Detect which cell encompasses the target text, then output its (X, Y) center coordinate. 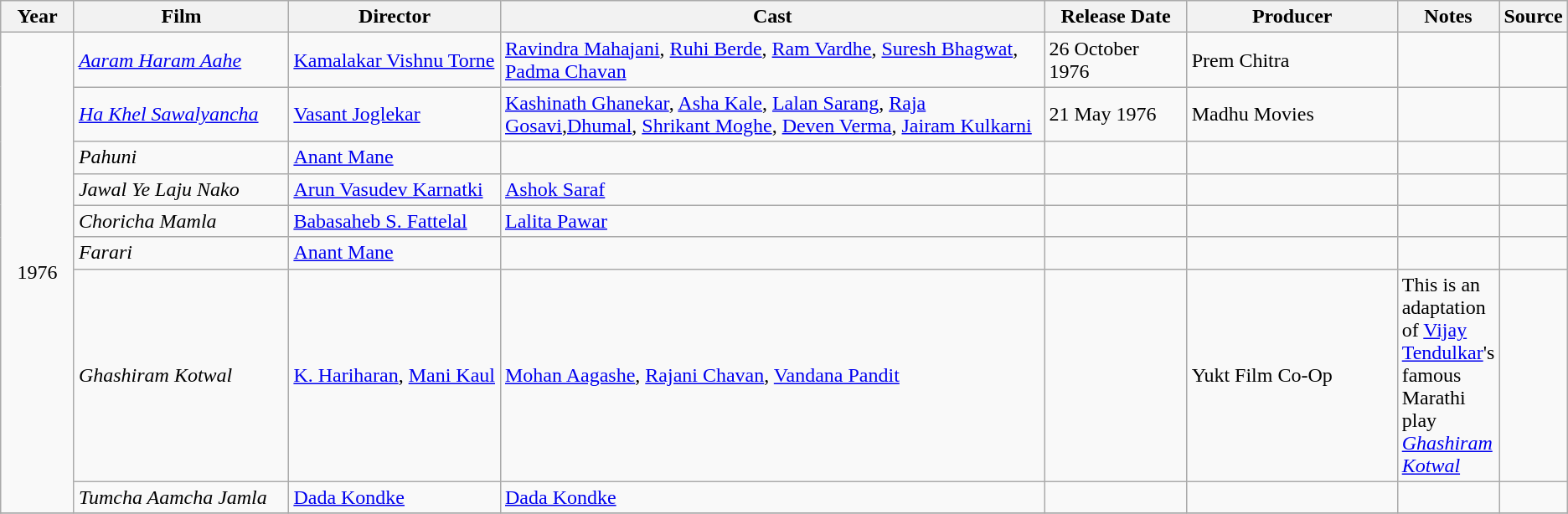
Ha Khel Sawalyancha (181, 114)
Arun Vasudev Karnatki (395, 189)
Year (38, 17)
Notes (1448, 17)
Ravindra Mahajani, Ruhi Berde, Ram Vardhe, Suresh Bhagwat, Padma Chavan (772, 60)
K. Hariharan, Mani Kaul (395, 375)
Ashok Saraf (772, 189)
Source (1533, 17)
Ghashiram Kotwal (181, 375)
Producer (1292, 17)
Vasant Joglekar (395, 114)
Aaram Haram Aahe (181, 60)
Babasaheb S. Fattelal (395, 221)
Kashinath Ghanekar, Asha Kale, Lalan Sarang, Raja Gosavi,Dhumal, Shrikant Moghe, Deven Verma, Jairam Kulkarni (772, 114)
Kamalakar Vishnu Torne (395, 60)
Release Date (1116, 17)
Mohan Aagashe, Rajani Chavan, Vandana Pandit (772, 375)
26 October 1976 (1116, 60)
Choricha Mamla (181, 221)
Madhu Movies (1292, 114)
Farari (181, 253)
Lalita Pawar (772, 221)
Film (181, 17)
This is an adaptation of Vijay Tendulkar's famous Marathi play Ghashiram Kotwal (1448, 375)
Prem Chitra (1292, 60)
Tumcha Aamcha Jamla (181, 497)
Jawal Ye Laju Nako (181, 189)
Yukt Film Co-Op (1292, 375)
Director (395, 17)
Cast (772, 17)
21 May 1976 (1116, 114)
1976 (38, 273)
Pahuni (181, 157)
